Capture the cell that displays the provided text and extract its [X, Y] central coordinate. 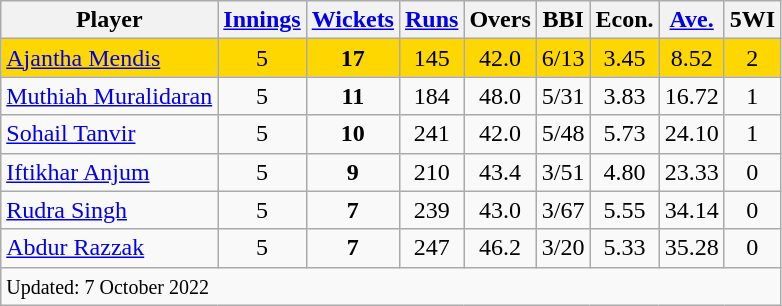
5.55 [624, 210]
Econ. [624, 20]
9 [352, 172]
5/31 [563, 96]
2 [752, 58]
46.2 [500, 248]
Player [110, 20]
210 [431, 172]
247 [431, 248]
Ave. [692, 20]
241 [431, 134]
23.33 [692, 172]
16.72 [692, 96]
24.10 [692, 134]
5/48 [563, 134]
43.4 [500, 172]
3/67 [563, 210]
5WI [752, 20]
5.33 [624, 248]
3.45 [624, 58]
48.0 [500, 96]
17 [352, 58]
Ajantha Mendis [110, 58]
Overs [500, 20]
145 [431, 58]
Innings [262, 20]
3/51 [563, 172]
35.28 [692, 248]
184 [431, 96]
Wickets [352, 20]
3/20 [563, 248]
11 [352, 96]
Sohail Tanvir [110, 134]
Muthiah Muralidaran [110, 96]
239 [431, 210]
Iftikhar Anjum [110, 172]
Updated: 7 October 2022 [391, 286]
43.0 [500, 210]
Rudra Singh [110, 210]
Runs [431, 20]
BBI [563, 20]
6/13 [563, 58]
34.14 [692, 210]
8.52 [692, 58]
4.80 [624, 172]
5.73 [624, 134]
Abdur Razzak [110, 248]
3.83 [624, 96]
10 [352, 134]
